Pinpoint the cell where the given text exists, returning its (x, y) midpoint coordinate. 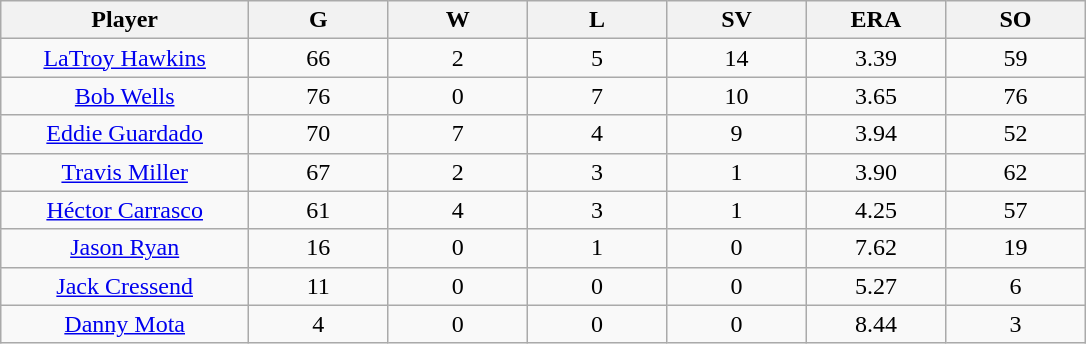
Eddie Guardado (125, 134)
Jason Ryan (125, 248)
Player (125, 20)
W (458, 20)
10 (736, 96)
6 (1016, 286)
9 (736, 134)
57 (1016, 210)
SV (736, 20)
66 (318, 58)
Héctor Carrasco (125, 210)
5 (596, 58)
LaTroy Hawkins (125, 58)
70 (318, 134)
11 (318, 286)
67 (318, 172)
3.39 (876, 58)
ERA (876, 20)
3.94 (876, 134)
52 (1016, 134)
8.44 (876, 324)
5.27 (876, 286)
G (318, 20)
Jack Cressend (125, 286)
Danny Mota (125, 324)
14 (736, 58)
3.65 (876, 96)
61 (318, 210)
SO (1016, 20)
3.90 (876, 172)
Bob Wells (125, 96)
4.25 (876, 210)
Travis Miller (125, 172)
59 (1016, 58)
62 (1016, 172)
7.62 (876, 248)
L (596, 20)
16 (318, 248)
19 (1016, 248)
